Find where the given text appears and provide that cell's center as (x, y) coordinate. 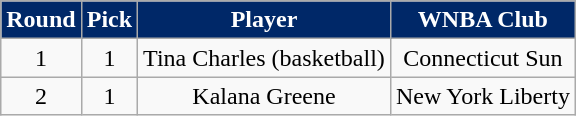
Round (41, 20)
Pick (109, 20)
New York Liberty (482, 96)
Tina Charles (basketball) (264, 58)
Connecticut Sun (482, 58)
2 (41, 96)
Player (264, 20)
WNBA Club (482, 20)
Kalana Greene (264, 96)
